Return the (X, Y) coordinate for the center point of the cell that contains the specified text.  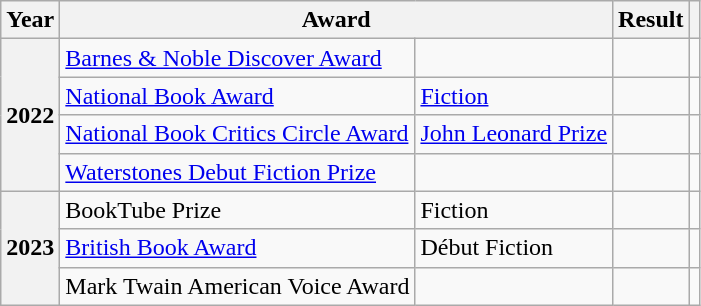
Waterstones Debut Fiction Prize (238, 172)
Year (30, 20)
2022 (30, 115)
Barnes & Noble Discover Award (238, 58)
National Book Award (238, 96)
Award (336, 20)
Mark Twain American Voice Award (238, 286)
John Leonard Prize (514, 134)
British Book Award (238, 248)
National Book Critics Circle Award (238, 134)
Result (651, 20)
Début Fiction (514, 248)
2023 (30, 248)
BookTube Prize (238, 210)
